Extract the (x, y) coordinate from the center of the cell holding the provided text.  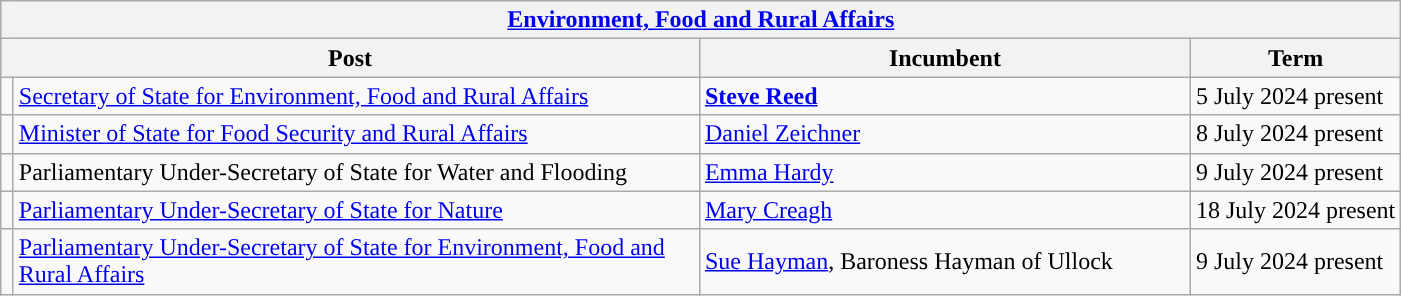
18 July 2024 present (1295, 210)
5 July 2024 present (1295, 96)
Minister of State for Food Security and Rural Affairs (356, 134)
Post (350, 58)
Emma Hardy (944, 172)
Term (1295, 58)
Environment, Food and Rural Affairs (701, 20)
Incumbent (944, 58)
Parliamentary Under-Secretary of State for Water and Flooding (356, 172)
Parliamentary Under-Secretary of State for Environment, Food and Rural Affairs (356, 262)
8 July 2024 present (1295, 134)
Daniel Zeichner (944, 134)
Sue Hayman, Baroness Hayman of Ullock (944, 262)
Parliamentary Under-Secretary of State for Nature (356, 210)
Steve Reed (944, 96)
Secretary of State for Environment, Food and Rural Affairs (356, 96)
Mary Creagh (944, 210)
